Detect which cell encompasses the target text, then output its [X, Y] center coordinate. 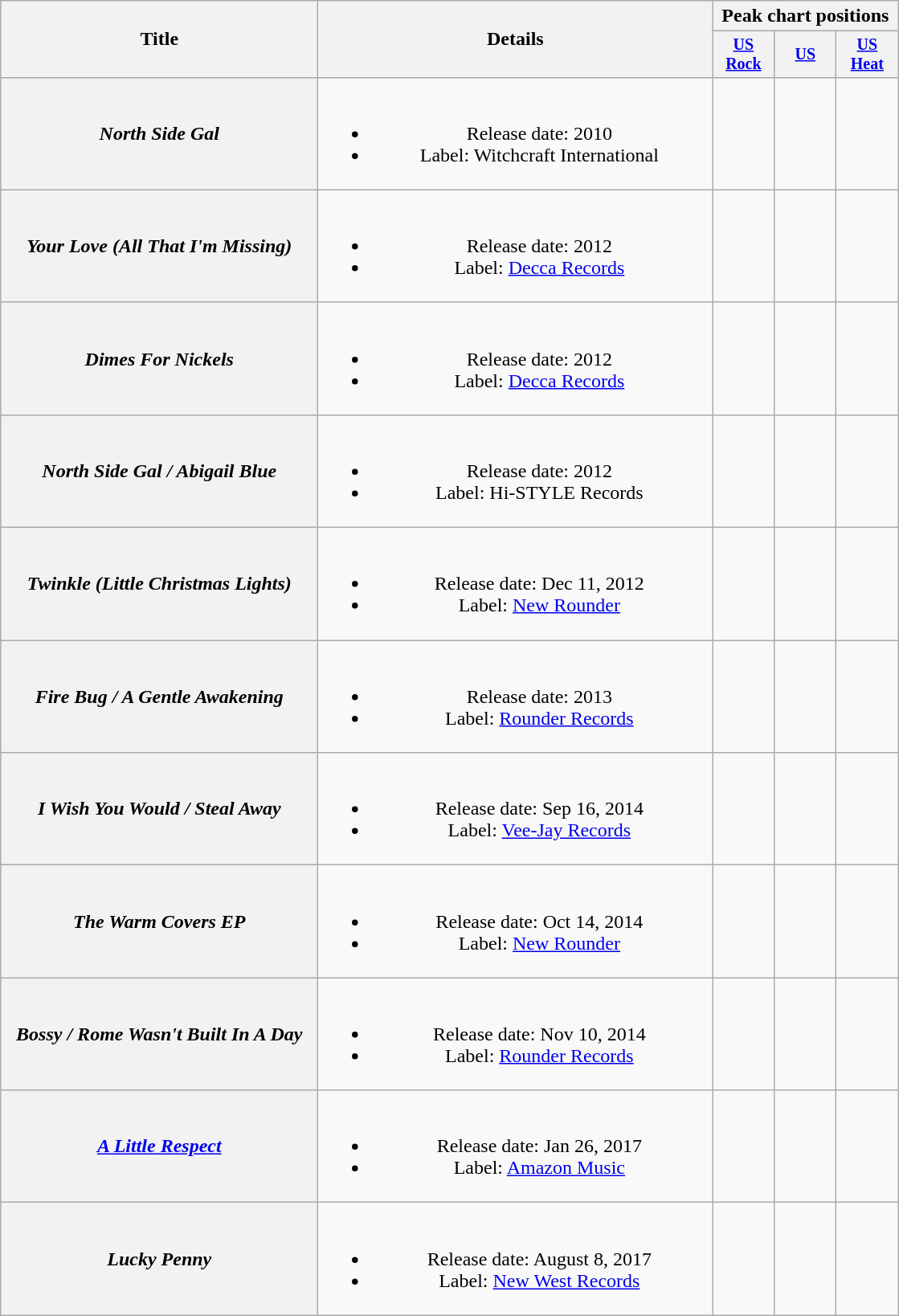
Release date: Jan 26, 2017Label: Amazon Music [516, 1146]
Your Love (All That I'm Missing) [159, 246]
US [805, 55]
Dimes For Nickels [159, 358]
Release date: 2010Label: Witchcraft International [516, 133]
Fire Bug / A Gentle Awakening [159, 697]
Peak chart positions [805, 16]
Release date: 2012Label: Hi-STYLE Records [516, 471]
North Side Gal / Abigail Blue [159, 471]
Twinkle (Little Christmas Lights) [159, 584]
Bossy / Rome Wasn't Built In A Day [159, 1034]
USHeat [868, 55]
A Little Respect [159, 1146]
Lucky Penny [159, 1259]
Release date: Sep 16, 2014Label: Vee-Jay Records [516, 809]
Release date: 2013Label: Rounder Records [516, 697]
USRock [744, 55]
Release date: Nov 10, 2014Label: Rounder Records [516, 1034]
Release date: Dec 11, 2012Label: New Rounder [516, 584]
The Warm Covers EP [159, 922]
Release date: August 8, 2017Label: New West Records [516, 1259]
Release date: Oct 14, 2014Label: New Rounder [516, 922]
I Wish You Would / Steal Away [159, 809]
North Side Gal [159, 133]
Details [516, 39]
Title [159, 39]
